Return (x, y) of the center of cell containing provided text 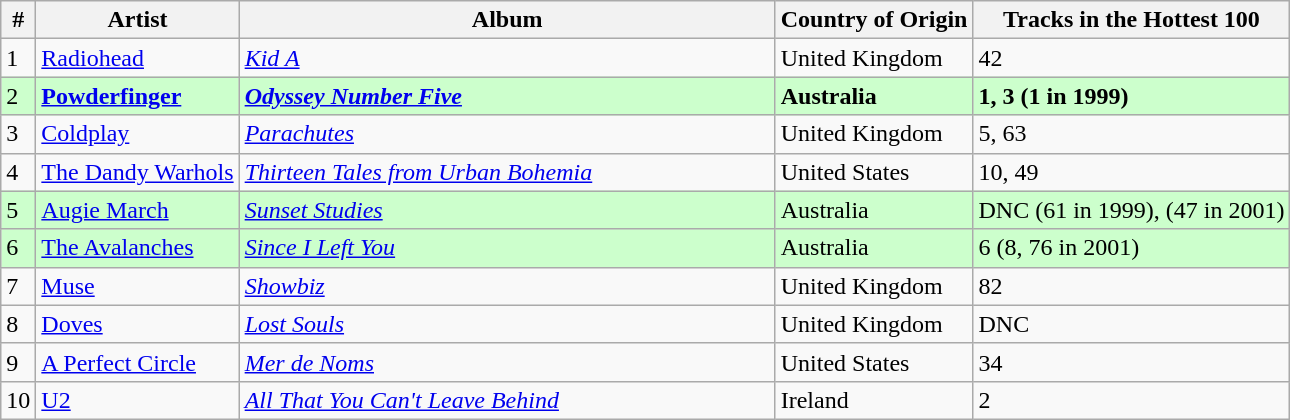
Coldplay (138, 134)
Odyssey Number Five (507, 96)
The Dandy Warhols (138, 172)
Lost Souls (507, 324)
9 (18, 362)
34 (1132, 362)
10, 49 (1132, 172)
Powderfinger (138, 96)
Ireland (874, 400)
A Perfect Circle (138, 362)
# (18, 20)
42 (1132, 58)
5 (18, 210)
3 (18, 134)
6 (8, 76 in 2001) (1132, 248)
4 (18, 172)
DNC (1132, 324)
All That You Can't Leave Behind (507, 400)
Kid A (507, 58)
Tracks in the Hottest 100 (1132, 20)
DNC (61 in 1999), (47 in 2001) (1132, 210)
Muse (138, 286)
The Avalanches (138, 248)
Augie March (138, 210)
Sunset Studies (507, 210)
8 (18, 324)
Showbiz (507, 286)
6 (18, 248)
7 (18, 286)
Parachutes (507, 134)
82 (1132, 286)
10 (18, 400)
1, 3 (1 in 1999) (1132, 96)
U2 (138, 400)
1 (18, 58)
Artist (138, 20)
Mer de Noms (507, 362)
Thirteen Tales from Urban Bohemia (507, 172)
Album (507, 20)
Country of Origin (874, 20)
5, 63 (1132, 134)
Doves (138, 324)
Since I Left You (507, 248)
Radiohead (138, 58)
